Capture the cell that displays the provided text and extract its [x, y] central coordinate. 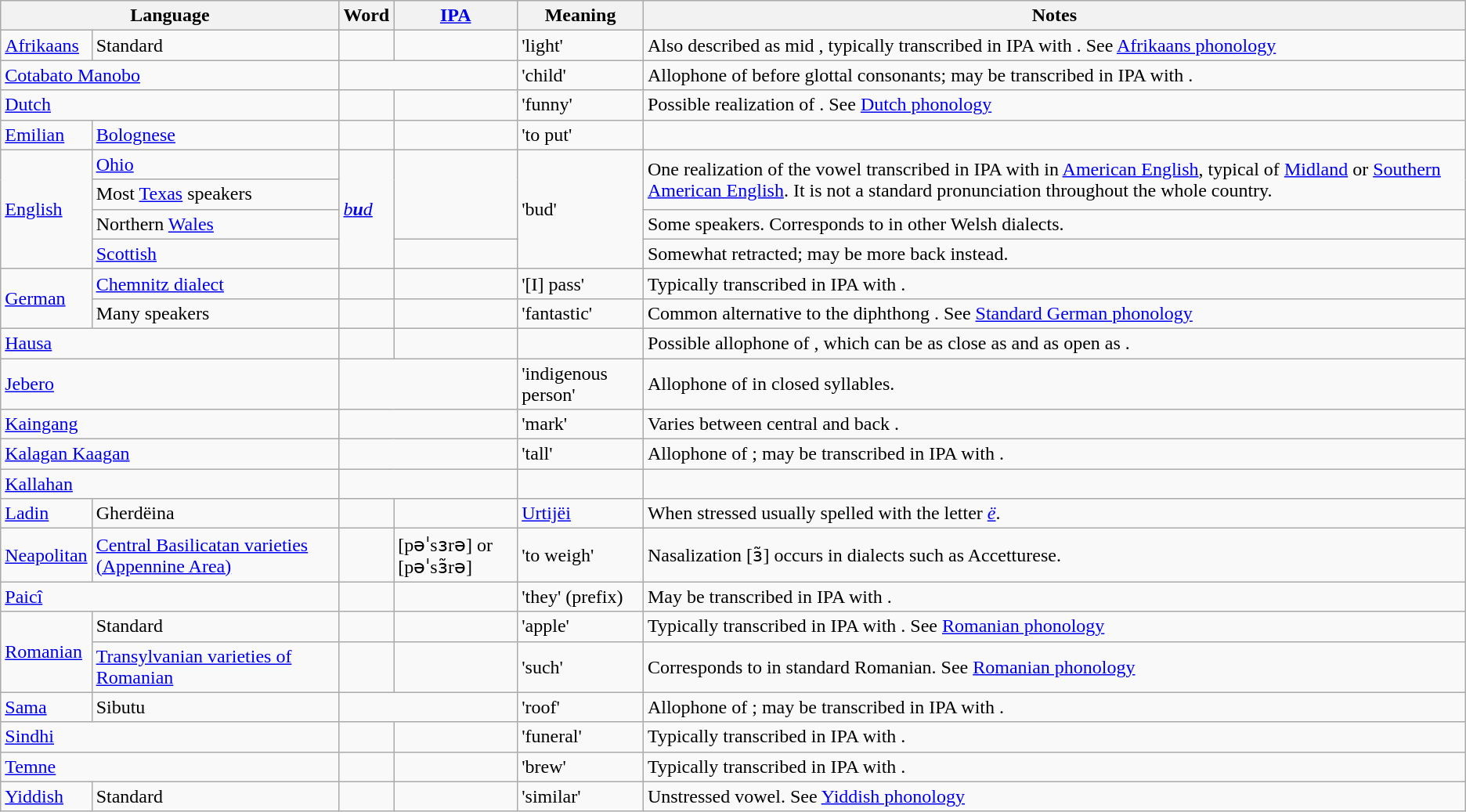
Language [170, 16]
Sindhi [170, 737]
Ohio [215, 164]
German [46, 298]
May be transcribed in IPA with . [1054, 597]
Central Basilicatan varieties (Appennine Area) [215, 555]
'to put' [581, 135]
'mark' [581, 424]
Corresponds to in standard Romanian. See Romanian phonology [1054, 667]
Many speakers [215, 313]
Temne [170, 767]
Meaning [581, 16]
Jebero [170, 384]
IPA [456, 16]
Varies between central and back . [1054, 424]
bud [366, 209]
Dutch [170, 105]
Hausa [170, 343]
Somewhat retracted; may be more back instead. [1054, 254]
Urtijëi [581, 514]
'tall' [581, 454]
'indigenous person' [581, 384]
Possible allophone of , which can be as close as and as open as . [1054, 343]
Neapolitan [46, 555]
'to weigh' [581, 555]
Sama [46, 707]
'funeral' [581, 737]
Typically transcribed in IPA with . See Romanian phonology [1054, 626]
Also described as mid , typically transcribed in IPA with . See Afrikaans phonology [1054, 45]
Afrikaans [46, 45]
Unstressed vowel. See Yiddish phonology [1054, 796]
[pəˈsɜrə] or [pəˈsɜ̃rə] [456, 555]
Emilian [46, 135]
Chemnitz dialect [215, 283]
'apple' [581, 626]
Romanian [46, 651]
Ladin [46, 514]
When stressed usually spelled with the letter ë. [1054, 514]
'brew' [581, 767]
Bolognese [215, 135]
Word [366, 16]
English [46, 209]
'roof' [581, 707]
Possible realization of . See Dutch phonology [1054, 105]
'light' [581, 45]
Nasalization [ɜ̃] occurs in dialects such as Accetturese. [1054, 555]
Kalagan Kaagan [170, 454]
Most Texas speakers [215, 194]
'such' [581, 667]
Notes [1054, 16]
'[I] pass' [581, 283]
Gherdëina [215, 514]
Allophone of before glottal consonants; may be transcribed in IPA with . [1054, 75]
Allophone of in closed syllables. [1054, 384]
Transylvanian varieties of Romanian [215, 667]
Cotabato Manobo [170, 75]
Yiddish [46, 796]
'bud' [581, 209]
Common alternative to the diphthong . See Standard German phonology [1054, 313]
'fantastic' [581, 313]
Kaingang [170, 424]
Sibutu [215, 707]
'they' (prefix) [581, 597]
Northern Wales [215, 224]
Scottish [215, 254]
Kallahan [170, 484]
'child' [581, 75]
'funny' [581, 105]
'similar' [581, 796]
Paicî [170, 597]
Some speakers. Corresponds to in other Welsh dialects. [1054, 224]
